Provide the [X, Y] coordinate of the cell's center where the given text is located.  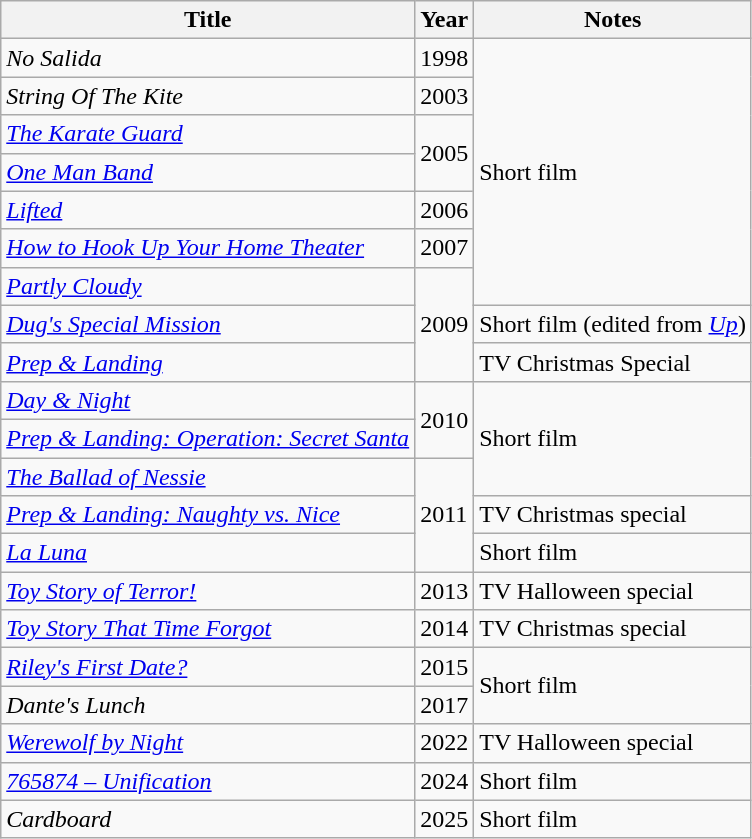
Cardboard [208, 819]
765874 – Unification [208, 781]
2014 [444, 629]
How to Hook Up Your Home Theater [208, 248]
String Of The Kite [208, 96]
The Ballad of Nessie [208, 477]
1998 [444, 58]
The Karate Guard [208, 134]
2006 [444, 210]
Toy Story That Time Forgot [208, 629]
2003 [444, 96]
2011 [444, 515]
2013 [444, 591]
2025 [444, 819]
2024 [444, 781]
Werewolf by Night [208, 743]
Lifted [208, 210]
2005 [444, 153]
One Man Band [208, 172]
Prep & Landing [208, 362]
Dante's Lunch [208, 705]
La Luna [208, 553]
Prep & Landing: Operation: Secret Santa [208, 438]
Prep & Landing: Naughty vs. Nice [208, 515]
2017 [444, 705]
Day & Night [208, 400]
Short film (edited from Up) [613, 324]
2009 [444, 324]
Title [208, 20]
Dug's Special Mission [208, 324]
2015 [444, 667]
Toy Story of Terror! [208, 591]
2007 [444, 248]
2010 [444, 419]
Year [444, 20]
Riley's First Date? [208, 667]
Notes [613, 20]
2022 [444, 743]
Partly Cloudy [208, 286]
TV Christmas Special [613, 362]
No Salida [208, 58]
